Return (X, Y) of the center of cell containing provided text 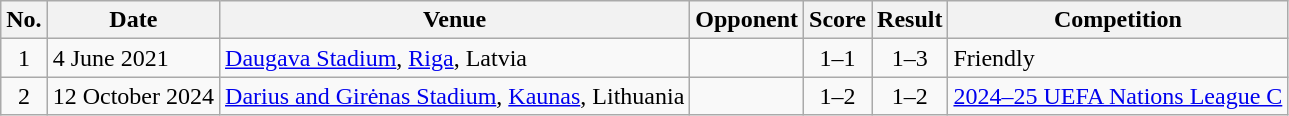
No. (24, 20)
Result (910, 20)
Friendly (1118, 58)
Competition (1118, 20)
Venue (455, 20)
Score (838, 20)
4 June 2021 (133, 58)
Date (133, 20)
2 (24, 96)
Opponent (747, 20)
12 October 2024 (133, 96)
Daugava Stadium, Riga, Latvia (455, 58)
1–3 (910, 58)
1 (24, 58)
Darius and Girėnas Stadium, Kaunas, Lithuania (455, 96)
2024–25 UEFA Nations League C (1118, 96)
1–1 (838, 58)
